For the text-containing cell, return its midpoint in [X, Y] coordinate format. 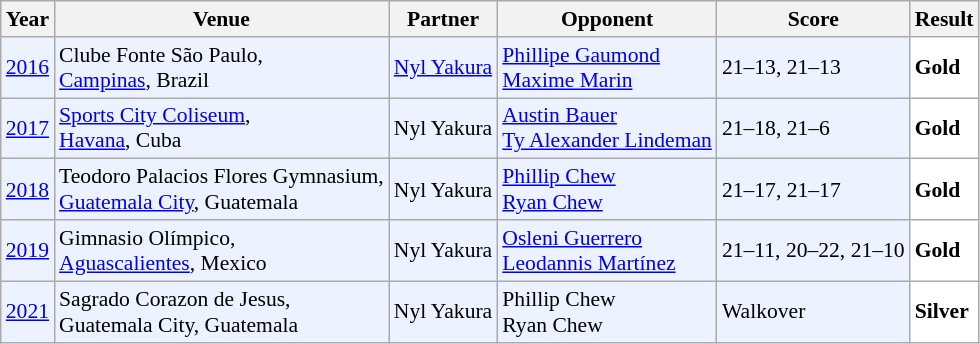
Teodoro Palacios Flores Gymnasium,Guatemala City, Guatemala [222, 190]
2017 [28, 128]
21–11, 20–22, 21–10 [814, 250]
Partner [443, 19]
Year [28, 19]
Gimnasio Olímpico,Aguascalientes, Mexico [222, 250]
Sagrado Corazon de Jesus,Guatemala City, Guatemala [222, 312]
Clube Fonte São Paulo,Campinas, Brazil [222, 68]
Sports City Coliseum,Havana, Cuba [222, 128]
2021 [28, 312]
Venue [222, 19]
Phillipe Gaumond Maxime Marin [607, 68]
21–17, 21–17 [814, 190]
2016 [28, 68]
Walkover [814, 312]
2018 [28, 190]
Silver [944, 312]
21–18, 21–6 [814, 128]
21–13, 21–13 [814, 68]
Austin Bauer Ty Alexander Lindeman [607, 128]
Result [944, 19]
Osleni Guerrero Leodannis Martínez [607, 250]
Score [814, 19]
2019 [28, 250]
Opponent [607, 19]
